Extract the (x, y) coordinate from the center of the cell holding the provided text.  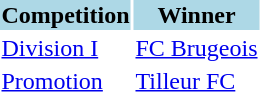
Division I (66, 48)
FC Brugeois (196, 48)
Competition (66, 15)
Winner (196, 15)
